Output the [X, Y] coordinate of the center of the cell containing the given text.  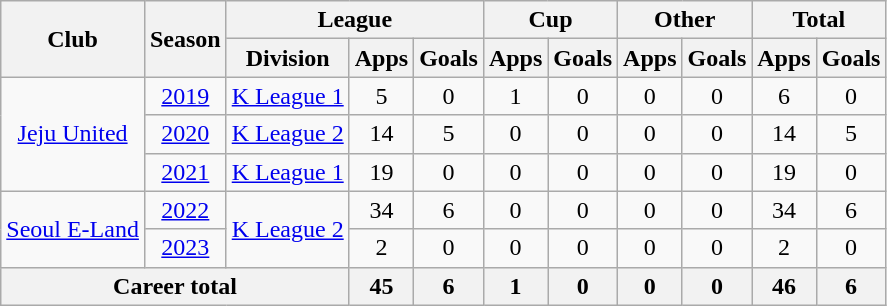
2019 [185, 96]
46 [784, 286]
League [354, 20]
Career total [175, 286]
Other [685, 20]
Season [185, 39]
2023 [185, 248]
Jeju United [73, 134]
Division [288, 58]
Cup [550, 20]
2022 [185, 210]
2021 [185, 172]
Seoul E-Land [73, 229]
Club [73, 39]
2020 [185, 134]
45 [381, 286]
Total [819, 20]
